Find where the given text appears and provide that cell's center as (x, y) coordinate. 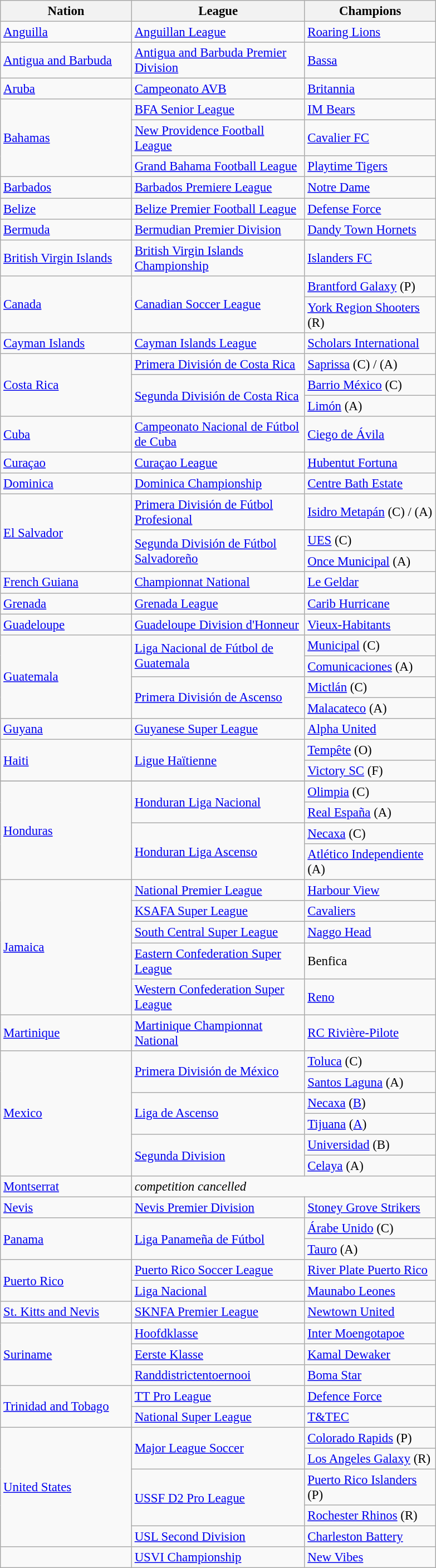
Belize (66, 209)
Kamal Dewaker (370, 1354)
Cavalier FC (370, 138)
Scholars International (370, 343)
Canada (66, 304)
Necaxa (B) (370, 1103)
Charleston Battery (370, 1537)
Grenada (66, 603)
Newtown United (370, 1313)
Campeonato AVB (218, 89)
Britannia (370, 89)
Liga Nacional de Fútbol de Guatemala (218, 656)
Grand Bahama Football League (218, 166)
Haiti (66, 760)
El Salvador (66, 533)
Martinique Championnat National (218, 1033)
Nevis (66, 1208)
Celaya (A) (370, 1166)
Anguilla (66, 32)
Dominica Championship (218, 484)
York Region Shooters (R) (370, 315)
Hoofdklasse (218, 1333)
Nation (66, 11)
Puerto Rico (66, 1280)
Naggo Head (370, 932)
Stoney Grove Strikers (370, 1208)
Maunabo Leones (370, 1291)
Puerto Rico Islanders (P) (370, 1487)
Bassa (370, 60)
Barrio México (C) (370, 385)
Belize Premier Football League (218, 209)
Aruba (66, 89)
Defence Force (370, 1396)
USL Second Division (218, 1537)
Dandy Town Hornets (370, 229)
Olimpia (C) (370, 792)
Panama (66, 1239)
Vieux-Habitants (370, 625)
Ligue Haïtienne (218, 760)
Bahamas (66, 138)
Segunda División de Costa Rica (218, 395)
Montserrat (66, 1187)
South Central Super League (218, 932)
Liga Nacional (218, 1291)
Los Angeles Galaxy (R) (370, 1459)
Atlético Independiente (A) (370, 862)
Boma Star (370, 1375)
Nevis Premier Division (218, 1208)
United States (66, 1487)
British Virgin Islands Championship (218, 258)
T&TEC (370, 1417)
Islanders FC (370, 258)
Eastern Confederation Super League (218, 961)
Primera División de Fútbol Profesional (218, 512)
Championnat National (218, 583)
Curaçao (66, 463)
Anguillan League (218, 32)
Carib Hurricane (370, 603)
National Premier League (218, 891)
Centre Bath Estate (370, 484)
Cayman Islands (66, 343)
UES (C) (370, 540)
Bermuda (66, 229)
New Vibes (370, 1557)
Randdistrictentoernooi (218, 1375)
Segunda División de Fútbol Salvadoreño (218, 551)
IM Bears (370, 110)
Antigua and Barbuda (66, 60)
Universidad (B) (370, 1145)
French Guiana (66, 583)
Roaring Lions (370, 32)
Guadeloupe Division d'Honneur (218, 625)
Rochester Rhinos (R) (370, 1516)
Jamaica (66, 947)
Mictlán (C) (370, 687)
Malacateco (A) (370, 708)
Antigua and Barbuda Premier Division (218, 60)
Guyana (66, 729)
Barbados Premiere League (218, 188)
Benfica (370, 961)
Tijuana (A) (370, 1124)
Honduras (66, 830)
Limón (A) (370, 406)
BFA Senior League (218, 110)
Puerto Rico Soccer League (218, 1270)
Brantford Galaxy (P) (370, 286)
River Plate Puerto Rico (370, 1270)
Tempête (O) (370, 750)
Costa Rica (66, 385)
Victory SC (F) (370, 771)
Defense Force (370, 209)
New Providence Football League (218, 138)
British Virgin Islands (66, 258)
TT Pro League (218, 1396)
Liga Panameña de Fútbol (218, 1239)
Campeonato Nacional de Fútbol de Cuba (218, 434)
Árabe Unido (C) (370, 1228)
Grenada League (218, 603)
Ciego de Ávila (370, 434)
USSF D2 Pro League (218, 1497)
Honduran Liga Nacional (218, 803)
Santos Laguna (A) (370, 1082)
National Super League (218, 1417)
Martinique (66, 1033)
Hubentut Fortuna (370, 463)
competition cancelled (283, 1187)
Curaçao League (218, 463)
Champions (370, 11)
Trinidad and Tobago (66, 1406)
Guyanese Super League (218, 729)
USVI Championship (218, 1557)
Isidro Metapán (C) / (A) (370, 512)
Western Confederation Super League (218, 996)
Dominica (66, 484)
Cuba (66, 434)
Necaxa (C) (370, 834)
RC Rivière-Pilote (370, 1033)
Guadeloupe (66, 625)
Primera División de México (218, 1071)
Suriname (66, 1354)
Eerste Klasse (218, 1354)
Municipal (C) (370, 645)
Inter Moengotapoe (370, 1333)
Toluca (C) (370, 1061)
Alpha United (370, 729)
St. Kitts and Nevis (66, 1313)
Primera División de Costa Rica (218, 364)
Tauro (A) (370, 1250)
Liga de Ascenso (218, 1113)
League (218, 11)
Playtime Tigers (370, 166)
Major League Soccer (218, 1448)
Segunda Division (218, 1156)
Cayman Islands League (218, 343)
Primera División de Ascenso (218, 698)
Notre Dame (370, 188)
Comunicaciones (A) (370, 666)
Once Municipal (A) (370, 562)
Real España (A) (370, 813)
SKNFA Premier League (218, 1313)
Colorado Rapids (P) (370, 1438)
KSAFA Super League (218, 911)
Saprissa (C) / (A) (370, 364)
Harbour View (370, 891)
Barbados (66, 188)
Cavaliers (370, 911)
Reno (370, 996)
Mexico (66, 1113)
Honduran Liga Ascenso (218, 852)
Canadian Soccer League (218, 304)
Le Geldar (370, 583)
Bermudian Premier Division (218, 229)
Guatemala (66, 676)
